Search for the cell housing the specified text and yield its (X, Y) center coordinate. 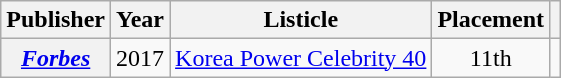
Publisher (56, 20)
Year (140, 20)
11th (491, 58)
Korea Power Celebrity 40 (301, 58)
Listicle (301, 20)
Placement (491, 20)
2017 (140, 58)
Forbes (56, 58)
